Return [X, Y] of the center of cell containing provided text 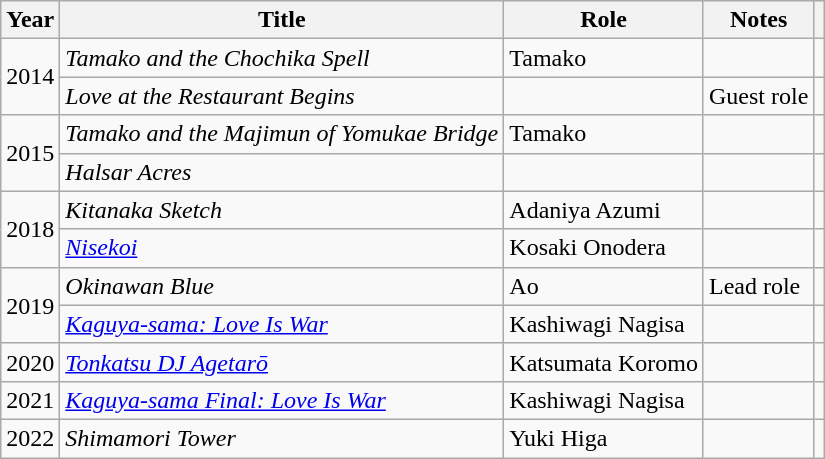
2014 [30, 77]
Adaniya Azumi [604, 210]
Kaguya-sama Final: Love Is War [282, 400]
2018 [30, 229]
2015 [30, 153]
Notes [758, 20]
Ao [604, 286]
Kaguya-sama: Love Is War [282, 324]
Shimamori Tower [282, 438]
Tamako and the Chochika Spell [282, 58]
2022 [30, 438]
2021 [30, 400]
2019 [30, 305]
Lead role [758, 286]
Kosaki Onodera [604, 248]
Yuki Higa [604, 438]
Nisekoi [282, 248]
2020 [30, 362]
Guest role [758, 96]
Year [30, 20]
Halsar Acres [282, 172]
Katsumata Koromo [604, 362]
Love at the Restaurant Begins [282, 96]
Tamako and the Majimun of Yomukae Bridge [282, 134]
Okinawan Blue [282, 286]
Kitanaka Sketch [282, 210]
Tonkatsu DJ Agetarō [282, 362]
Role [604, 20]
Title [282, 20]
